Detect which cell encompasses the target text, then output its (x, y) center coordinate. 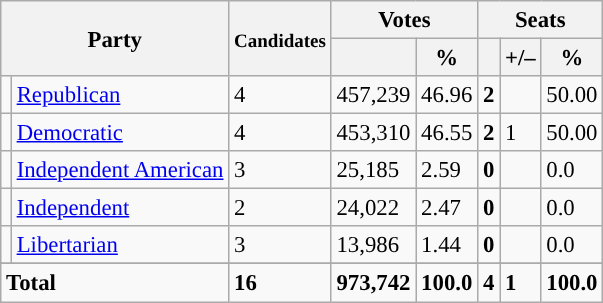
24,022 (374, 208)
13,986 (374, 245)
Democratic (120, 133)
457,239 (374, 95)
2.59 (447, 170)
Seats (540, 20)
Independent (120, 208)
Republican (120, 95)
1.44 (447, 245)
Candidates (280, 38)
+/– (520, 58)
Party (115, 38)
16 (280, 283)
25,185 (374, 170)
973,742 (374, 283)
46.55 (447, 133)
2.47 (447, 208)
46.96 (447, 95)
Votes (404, 20)
453,310 (374, 133)
Total (115, 283)
Independent American (120, 170)
Libertarian (120, 245)
